Determine the [x, y] coordinate at the center of the cell enclosing the given text.  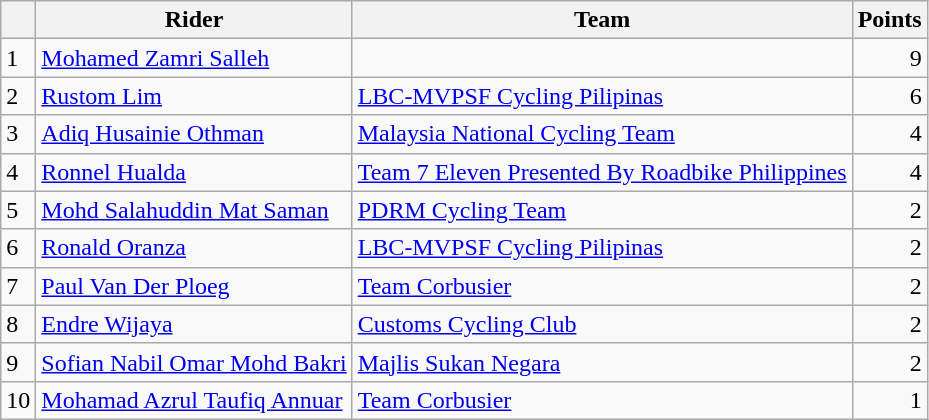
5 [18, 210]
Rider [194, 20]
Rustom Lim [194, 96]
Ronald Oranza [194, 248]
Malaysia National Cycling Team [602, 134]
Sofian Nabil Omar Mohd Bakri [194, 362]
PDRM Cycling Team [602, 210]
Mohamed Zamri Salleh [194, 58]
Endre Wijaya [194, 324]
Mohd Salahuddin Mat Saman [194, 210]
3 [18, 134]
Points [890, 20]
7 [18, 286]
8 [18, 324]
Majlis Sukan Negara [602, 362]
Mohamad Azrul Taufiq Annuar [194, 400]
Ronnel Hualda [194, 172]
Adiq Husainie Othman [194, 134]
Customs Cycling Club [602, 324]
Team [602, 20]
Team 7 Eleven Presented By Roadbike Philippines [602, 172]
Paul Van Der Ploeg [194, 286]
10 [18, 400]
